Identify which cell holds the provided text, then report its (X, Y) central coordinate. 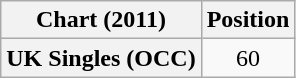
60 (248, 58)
Position (248, 20)
Chart (2011) (101, 20)
UK Singles (OCC) (101, 58)
